Determine the (x, y) coordinate at the center of the cell enclosing the given text.  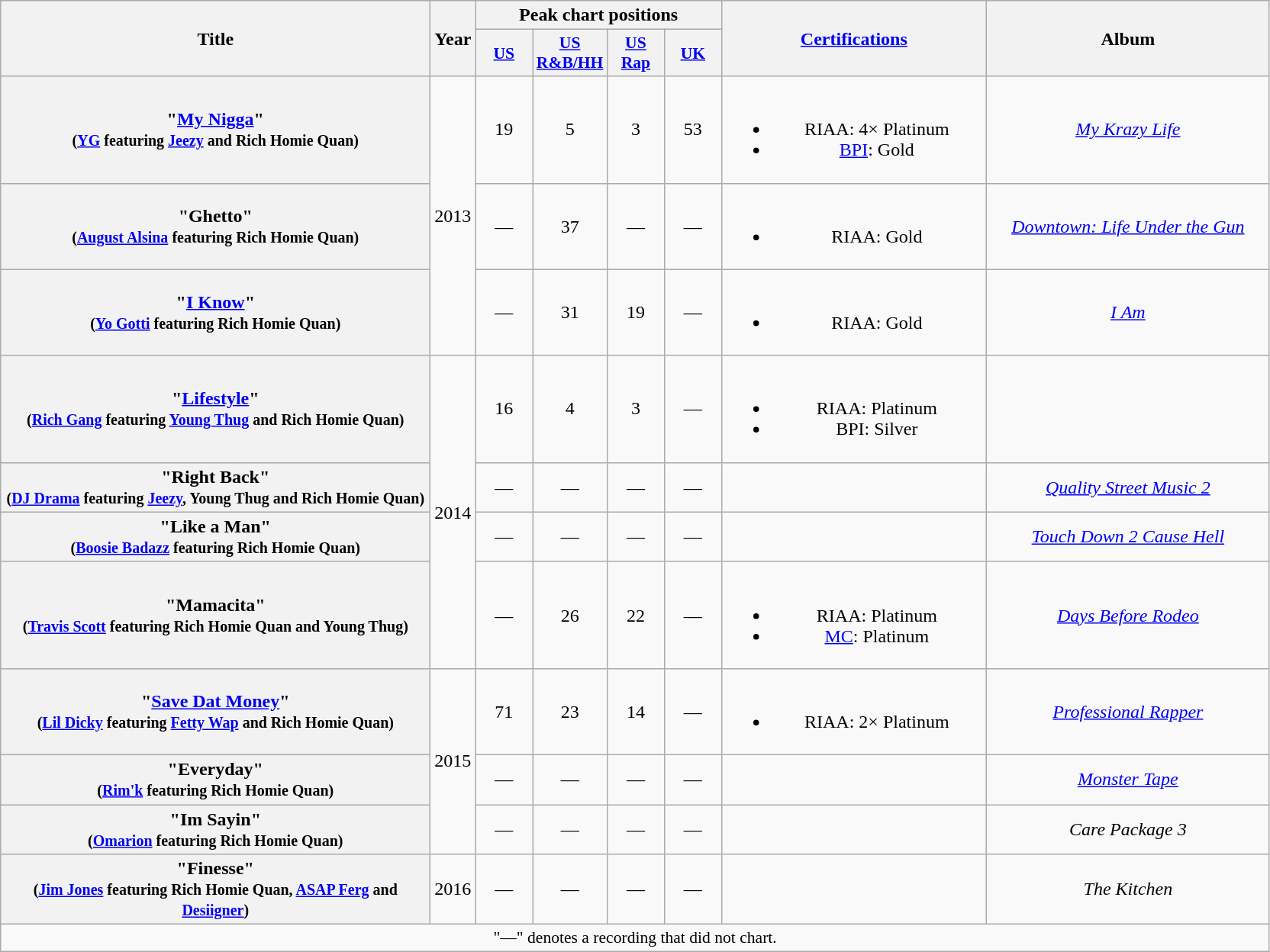
RIAA: 2× Platinum (853, 711)
37 (570, 226)
14 (635, 711)
2013 (453, 216)
Year (453, 38)
Monster Tape (1128, 780)
2015 (453, 761)
"Right Back"(DJ Drama featuring Jeezy, Young Thug and Rich Homie Quan) (215, 487)
Professional Rapper (1128, 711)
Days Before Rodeo (1128, 615)
"My Nigga"(YG featuring Jeezy and Rich Homie Quan) (215, 130)
USR&B/HH (570, 53)
"Lifestyle"(Rich Gang featuring Young Thug and Rich Homie Quan) (215, 409)
31 (570, 313)
4 (570, 409)
RIAA: PlatinumBPI: Silver (853, 409)
Touch Down 2 Cause Hell (1128, 537)
"—" denotes a recording that did not chart. (635, 938)
I Am (1128, 313)
22 (635, 615)
Quality Street Music 2 (1128, 487)
5 (570, 130)
Album (1128, 38)
"Ghetto"(August Alsina featuring Rich Homie Quan) (215, 226)
"Like a Man"(Boosie Badazz featuring Rich Homie Quan) (215, 537)
Downtown: Life Under the Gun (1128, 226)
My Krazy Life (1128, 130)
Care Package 3 (1128, 828)
US (504, 53)
53 (693, 130)
2016 (453, 889)
16 (504, 409)
2014 (453, 512)
RIAA: PlatinumMC: Platinum (853, 615)
"I Know"(Yo Gotti featuring Rich Homie Quan) (215, 313)
Certifications (853, 38)
"Mamacita"(Travis Scott featuring Rich Homie Quan and Young Thug) (215, 615)
"Finesse"(Jim Jones featuring Rich Homie Quan, ASAP Ferg and Desiigner) (215, 889)
RIAA: 4× PlatinumBPI: Gold (853, 130)
USRap (635, 53)
"Save Dat Money"(Lil Dicky featuring Fetty Wap and Rich Homie Quan) (215, 711)
71 (504, 711)
The Kitchen (1128, 889)
Title (215, 38)
23 (570, 711)
"Im Sayin"(Omarion featuring Rich Homie Quan) (215, 828)
Peak chart positions (598, 15)
26 (570, 615)
UK (693, 53)
"Everyday"(Rim'k featuring Rich Homie Quan) (215, 780)
